Provide the [X, Y] coordinate of the cell's center where the given text is located.  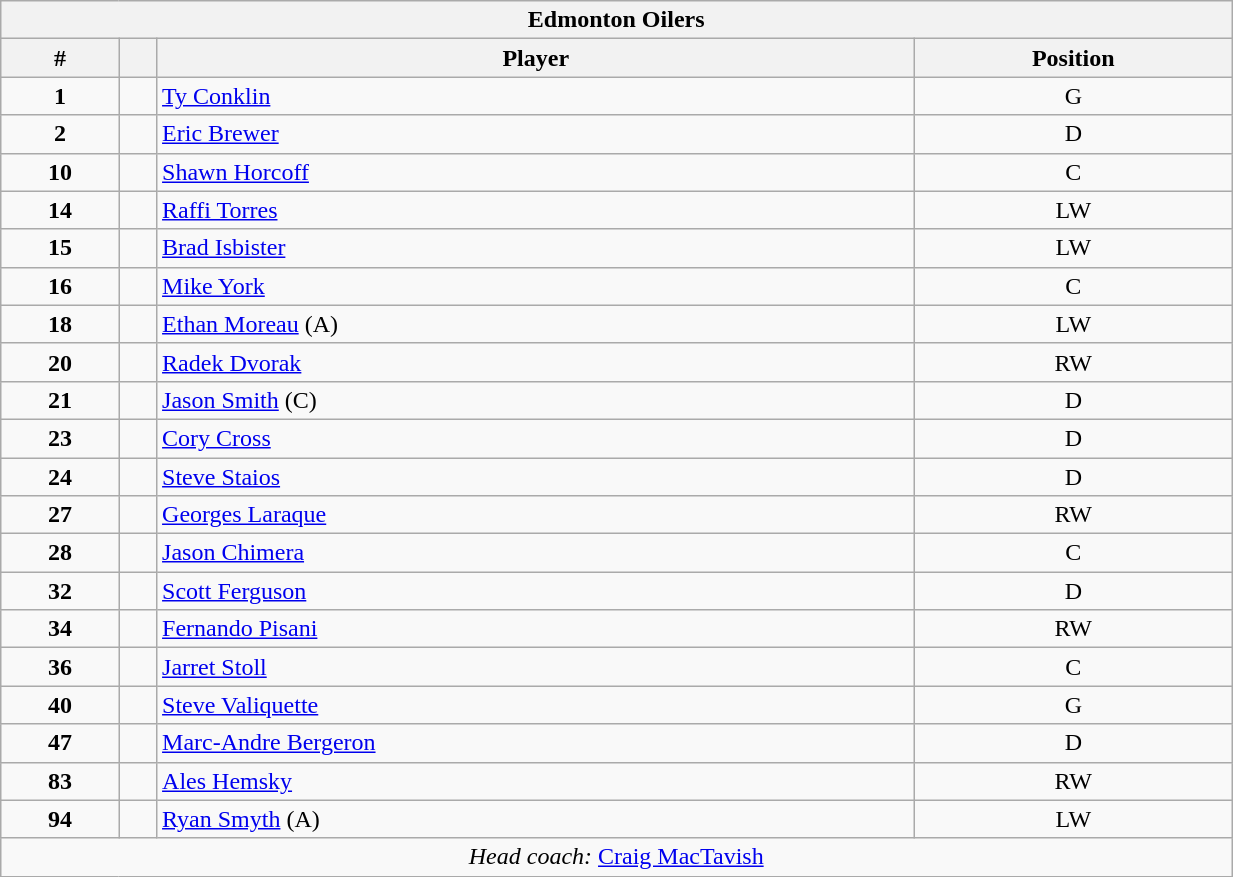
Steve Valiquette [536, 705]
Georges Laraque [536, 515]
47 [60, 743]
Ales Hemsky [536, 781]
18 [60, 324]
Steve Staios [536, 477]
34 [60, 629]
Ty Conklin [536, 96]
23 [60, 438]
2 [60, 134]
Shawn Horcoff [536, 172]
83 [60, 781]
14 [60, 210]
27 [60, 515]
94 [60, 819]
21 [60, 400]
Scott Ferguson [536, 591]
28 [60, 553]
Radek Dvorak [536, 362]
Fernando Pisani [536, 629]
Ethan Moreau (A) [536, 324]
40 [60, 705]
Player [536, 58]
Position [1074, 58]
Marc-Andre Bergeron [536, 743]
24 [60, 477]
1 [60, 96]
15 [60, 248]
Edmonton Oilers [616, 20]
Raffi Torres [536, 210]
Mike York [536, 286]
Cory Cross [536, 438]
10 [60, 172]
Head coach: Craig MacTavish [616, 857]
Jason Smith (C) [536, 400]
Brad Isbister [536, 248]
Jarret Stoll [536, 667]
32 [60, 591]
Ryan Smyth (A) [536, 819]
Jason Chimera [536, 553]
36 [60, 667]
20 [60, 362]
16 [60, 286]
Eric Brewer [536, 134]
# [60, 58]
